Return [x, y] of the center of cell containing provided text 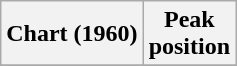
Peakposition [189, 34]
Chart (1960) [72, 34]
